Pinpoint the cell where the given text exists, returning its (X, Y) midpoint coordinate. 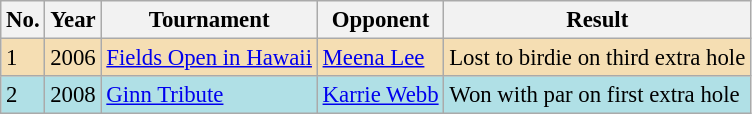
2006 (73, 58)
Tournament (209, 20)
Won with par on first extra hole (598, 95)
Result (598, 20)
2008 (73, 95)
Fields Open in Hawaii (209, 58)
1 (23, 58)
Meena Lee (380, 58)
Year (73, 20)
2 (23, 95)
Opponent (380, 20)
Karrie Webb (380, 95)
Ginn Tribute (209, 95)
Lost to birdie on third extra hole (598, 58)
No. (23, 20)
